Find where the given text appears and provide that cell's center as [x, y] coordinate. 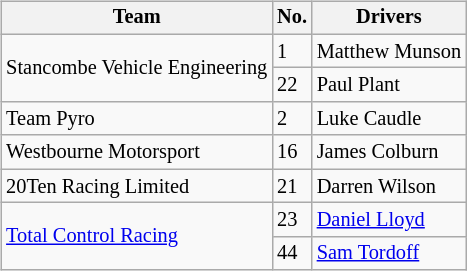
44 [292, 253]
20Ten Racing Limited [136, 186]
Paul Plant [389, 85]
James Colburn [389, 152]
21 [292, 186]
Team Pyro [136, 119]
Westbourne Motorsport [136, 152]
2 [292, 119]
Darren Wilson [389, 186]
Matthew Munson [389, 51]
Luke Caudle [389, 119]
1 [292, 51]
Team [136, 18]
Drivers [389, 18]
No. [292, 18]
23 [292, 220]
16 [292, 152]
Total Control Racing [136, 236]
22 [292, 85]
Sam Tordoff [389, 253]
Daniel Lloyd [389, 220]
Stancombe Vehicle Engineering [136, 68]
